Locate the cell with the specified text and output its (x, y) center coordinate. 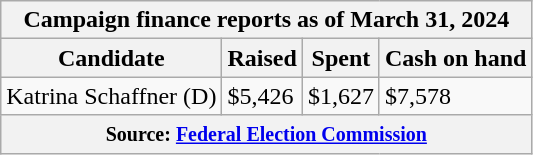
Katrina Schaffner (D) (112, 96)
Campaign finance reports as of March 31, 2024 (266, 20)
$7,578 (455, 96)
Candidate (112, 58)
Source: Federal Election Commission (266, 134)
$5,426 (262, 96)
$1,627 (340, 96)
Raised (262, 58)
Spent (340, 58)
Cash on hand (455, 58)
